From the cell containing the given text, extract its center point as [X, Y] coordinate. 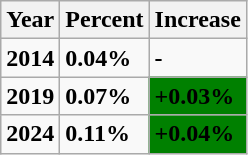
+0.03% [198, 96]
2019 [30, 96]
2024 [30, 134]
- [198, 58]
2014 [30, 58]
0.04% [104, 58]
Year [30, 20]
0.11% [104, 134]
Percent [104, 20]
Increase [198, 20]
+0.04% [198, 134]
0.07% [104, 96]
